Capture the cell that displays the provided text and extract its (X, Y) central coordinate. 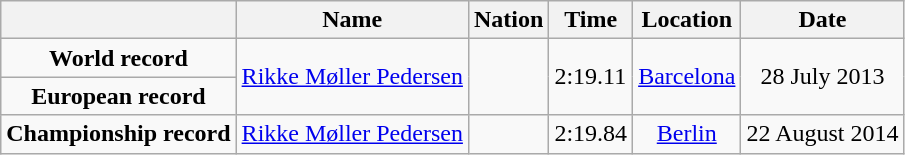
Name (352, 20)
Nation (508, 20)
World record (118, 58)
European record (118, 96)
Championship record (118, 134)
Berlin (687, 134)
Barcelona (687, 77)
2:19.84 (591, 134)
22 August 2014 (822, 134)
28 July 2013 (822, 77)
Time (591, 20)
Location (687, 20)
2:19.11 (591, 77)
Date (822, 20)
